From the cell containing the given text, extract its center point as [X, Y] coordinate. 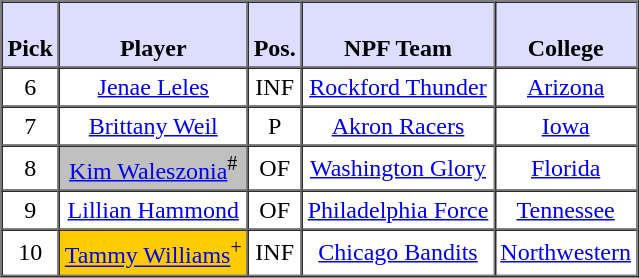
10 [30, 252]
Florida [566, 168]
Akron Racers [398, 126]
College [566, 35]
Washington Glory [398, 168]
8 [30, 168]
9 [30, 210]
Tammy Williams+ [154, 252]
Kim Waleszonia# [154, 168]
Iowa [566, 126]
Brittany Weil [154, 126]
P [275, 126]
Lillian Hammond [154, 210]
Arizona [566, 88]
Player [154, 35]
Pos. [275, 35]
NPF Team [398, 35]
Rockford Thunder [398, 88]
Jenae Leles [154, 88]
7 [30, 126]
Tennessee [566, 210]
6 [30, 88]
Philadelphia Force [398, 210]
Chicago Bandits [398, 252]
Pick [30, 35]
Northwestern [566, 252]
